Extract the (X, Y) coordinate from the center of the cell holding the provided text.  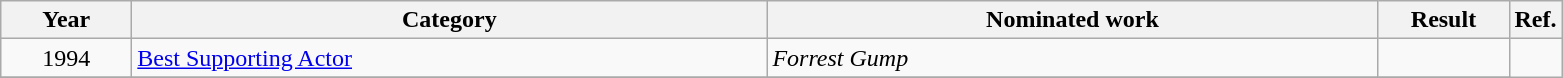
Category (450, 20)
Result (1444, 20)
Year (66, 20)
Ref. (1536, 20)
Nominated work (1072, 20)
1994 (66, 58)
Best Supporting Actor (450, 58)
Forrest Gump (1072, 58)
